Return [X, Y] of the center of cell containing provided text 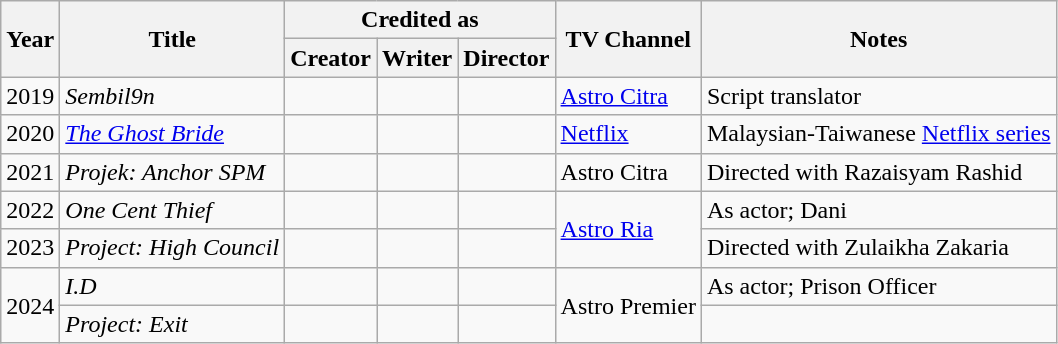
Title [172, 39]
Directed with Razaisyam Rashid [878, 172]
Astro Premier [628, 305]
Project: Exit [172, 324]
2024 [30, 305]
Project: High Council [172, 248]
Creator [331, 58]
2022 [30, 210]
As actor; Prison Officer [878, 286]
One Cent Thief [172, 210]
The Ghost Bride [172, 134]
2019 [30, 96]
TV Channel [628, 39]
Writer [418, 58]
Projek: Anchor SPM [172, 172]
As actor; Dani [878, 210]
Script translator [878, 96]
2021 [30, 172]
Netflix [628, 134]
Director [506, 58]
Notes [878, 39]
Astro Ria [628, 229]
2020 [30, 134]
I.D [172, 286]
Sembil9n [172, 96]
Malaysian-Taiwanese Netflix series [878, 134]
Year [30, 39]
Credited as [420, 20]
Directed with Zulaikha Zakaria [878, 248]
2023 [30, 248]
